Detect which cell encompasses the target text, then output its [x, y] center coordinate. 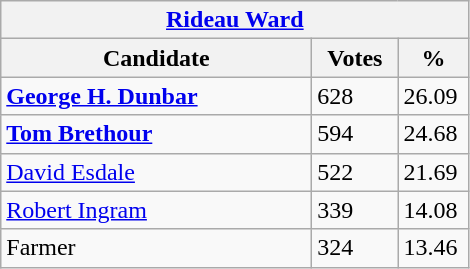
324 [355, 248]
Tom Brethour [156, 134]
Robert Ingram [156, 210]
522 [355, 172]
14.08 [434, 210]
Candidate [156, 58]
David Esdale [156, 172]
21.69 [434, 172]
Votes [355, 58]
George H. Dunbar [156, 96]
13.46 [434, 248]
339 [355, 210]
% [434, 58]
594 [355, 134]
26.09 [434, 96]
Rideau Ward [235, 20]
Farmer [156, 248]
628 [355, 96]
24.68 [434, 134]
